Identify which cell holds the provided text, then report its [x, y] central coordinate. 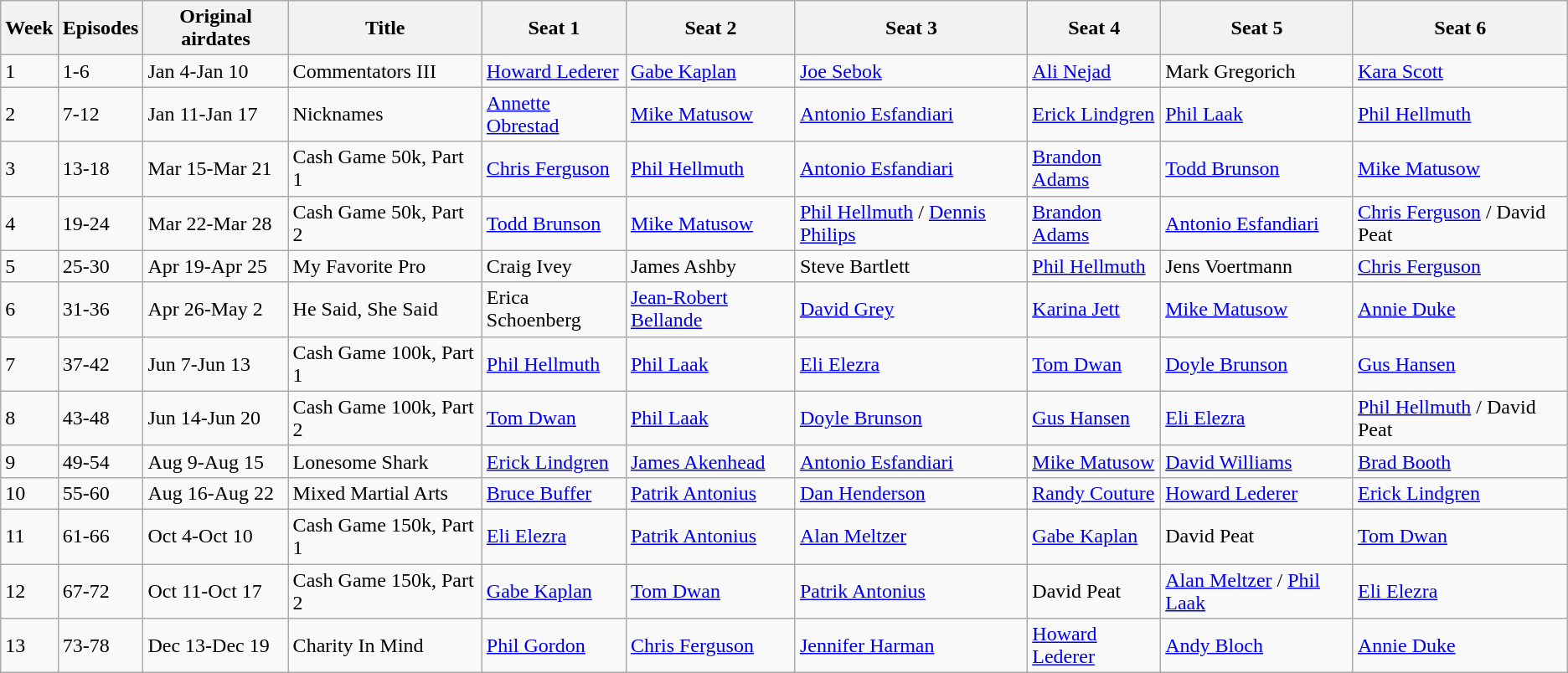
Apr 19-Apr 25 [216, 266]
Apr 26-May 2 [216, 310]
61-66 [101, 536]
Seat 4 [1094, 28]
Episodes [101, 28]
67-72 [101, 591]
Mar 22-Mar 28 [216, 223]
Week [29, 28]
Cash Game 100k, Part 2 [385, 419]
Chris Ferguson / David Peat [1460, 223]
Oct 4-Oct 10 [216, 536]
Phil Gordon [554, 646]
Cash Game 50k, Part 1 [385, 169]
James Akenhead [710, 461]
Kara Scott [1460, 71]
13 [29, 646]
Ali Nejad [1094, 71]
11 [29, 536]
Karina Jett [1094, 310]
Phil Hellmuth / Dennis Philips [911, 223]
1 [29, 71]
Joe Sebok [911, 71]
1-6 [101, 71]
Alan Meltzer / Phil Laak [1257, 591]
Lonesome Shark [385, 461]
3 [29, 169]
Jun 14-Jun 20 [216, 419]
Nicknames [385, 114]
Oct 11-Oct 17 [216, 591]
Craig Ivey [554, 266]
25-30 [101, 266]
12 [29, 591]
Andy Bloch [1257, 646]
Jan 4-Jan 10 [216, 71]
Bruce Buffer [554, 493]
5 [29, 266]
Cash Game 150k, Part 2 [385, 591]
6 [29, 310]
Seat 6 [1460, 28]
Seat 3 [911, 28]
Jan 11-Jan 17 [216, 114]
Brad Booth [1460, 461]
Charity In Mind [385, 646]
Seat 1 [554, 28]
8 [29, 419]
13-18 [101, 169]
Cash Game 150k, Part 1 [385, 536]
55-60 [101, 493]
37-42 [101, 363]
7 [29, 363]
Jun 7-Jun 13 [216, 363]
Cash Game 50k, Part 2 [385, 223]
James Ashby [710, 266]
Mixed Martial Arts [385, 493]
Randy Couture [1094, 493]
Annette Obrestad [554, 114]
Commentators III [385, 71]
Alan Meltzer [911, 536]
Seat 2 [710, 28]
Dan Henderson [911, 493]
Erica Schoenberg [554, 310]
He Said, She Said [385, 310]
My Favorite Pro [385, 266]
43-48 [101, 419]
Title [385, 28]
Dec 13-Dec 19 [216, 646]
9 [29, 461]
David Williams [1257, 461]
Jens Voertmann [1257, 266]
Jennifer Harman [911, 646]
10 [29, 493]
Jean-Robert Bellande [710, 310]
Mar 15-Mar 21 [216, 169]
2 [29, 114]
Steve Bartlett [911, 266]
4 [29, 223]
Aug 9-Aug 15 [216, 461]
19-24 [101, 223]
49-54 [101, 461]
David Grey [911, 310]
Aug 16-Aug 22 [216, 493]
Phil Hellmuth / David Peat [1460, 419]
73-78 [101, 646]
31-36 [101, 310]
Cash Game 100k, Part 1 [385, 363]
7-12 [101, 114]
Mark Gregorich [1257, 71]
Seat 5 [1257, 28]
Original airdates [216, 28]
